Provide the (x, y) coordinate of the cell's center where the given text is located.  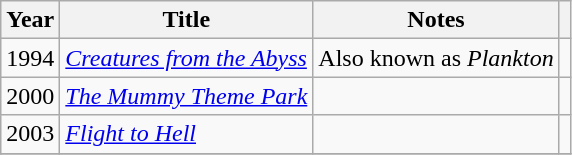
Creatures from the Abyss (186, 58)
2003 (30, 134)
Also known as Plankton (436, 58)
Title (186, 20)
Notes (436, 20)
The Mummy Theme Park (186, 96)
2000 (30, 96)
Flight to Hell (186, 134)
1994 (30, 58)
Year (30, 20)
